Extract the (X, Y) coordinate from the center of the cell holding the provided text.  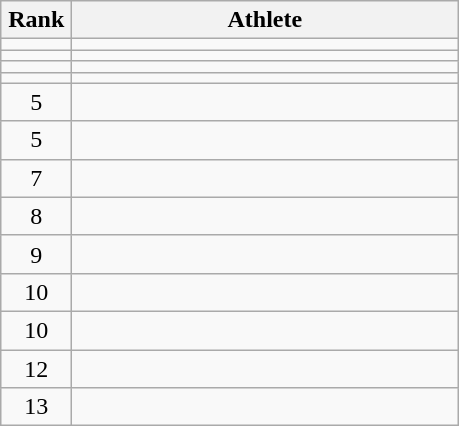
9 (36, 254)
13 (36, 407)
Athlete (265, 20)
8 (36, 216)
7 (36, 178)
Rank (36, 20)
12 (36, 369)
